Pinpoint the cell where the given text exists, returning its [X, Y] midpoint coordinate. 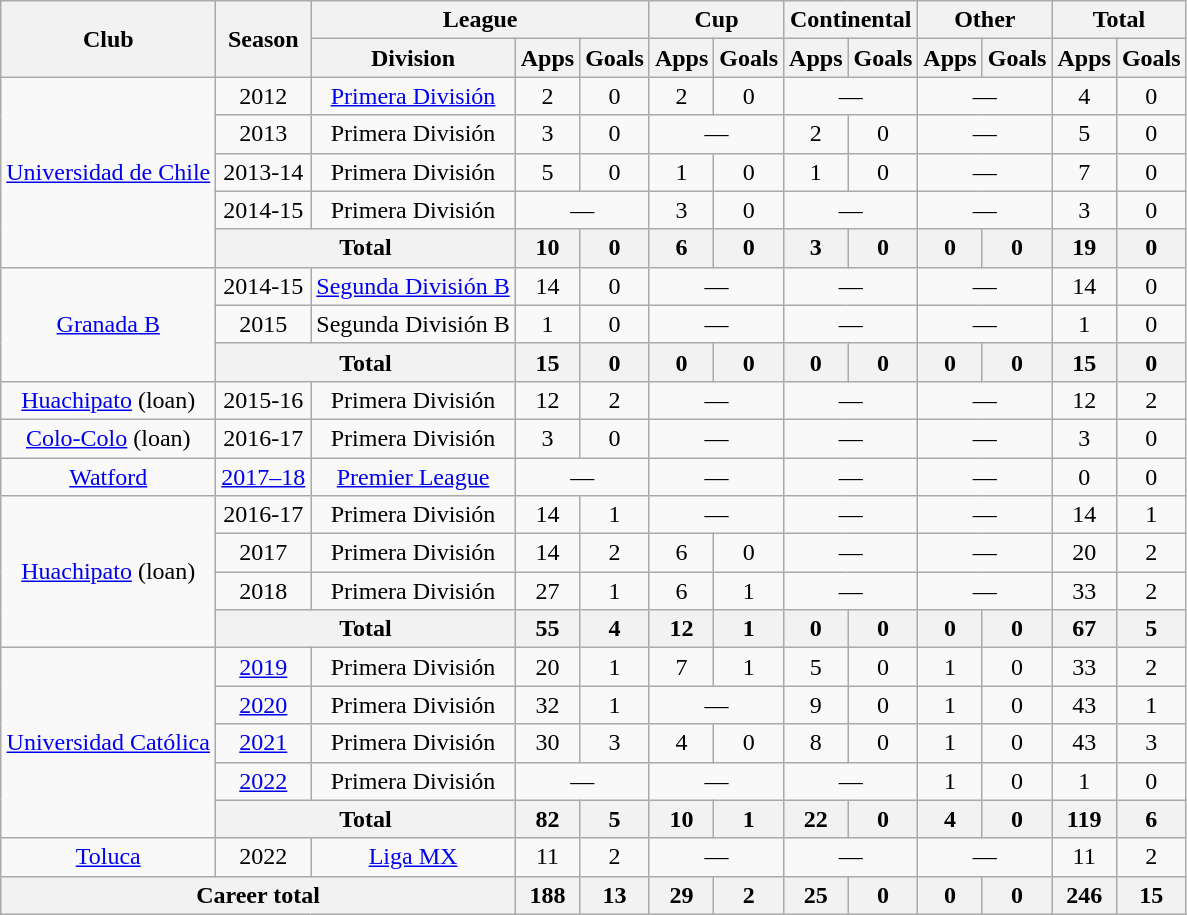
Club [108, 39]
119 [1084, 819]
Career total [258, 895]
246 [1084, 895]
9 [816, 705]
2013 [264, 134]
2019 [264, 667]
2017–18 [264, 477]
2017 [264, 553]
2012 [264, 96]
Universidad de Chile [108, 172]
Universidad Católica [108, 743]
Colo-Colo (loan) [108, 438]
Division [413, 58]
Liga MX [413, 857]
8 [816, 743]
Granada B [108, 324]
25 [816, 895]
2013-14 [264, 172]
27 [547, 591]
Watford [108, 477]
188 [547, 895]
2020 [264, 705]
Premier League [413, 477]
2015 [264, 324]
22 [816, 819]
Season [264, 39]
30 [547, 743]
Other [985, 20]
2015-16 [264, 400]
29 [681, 895]
82 [547, 819]
Cup [716, 20]
2018 [264, 591]
67 [1084, 629]
55 [547, 629]
13 [615, 895]
2021 [264, 743]
32 [547, 705]
19 [1084, 248]
Continental [851, 20]
League [480, 20]
Toluca [108, 857]
